Detect which cell encompasses the target text, then output its [X, Y] center coordinate. 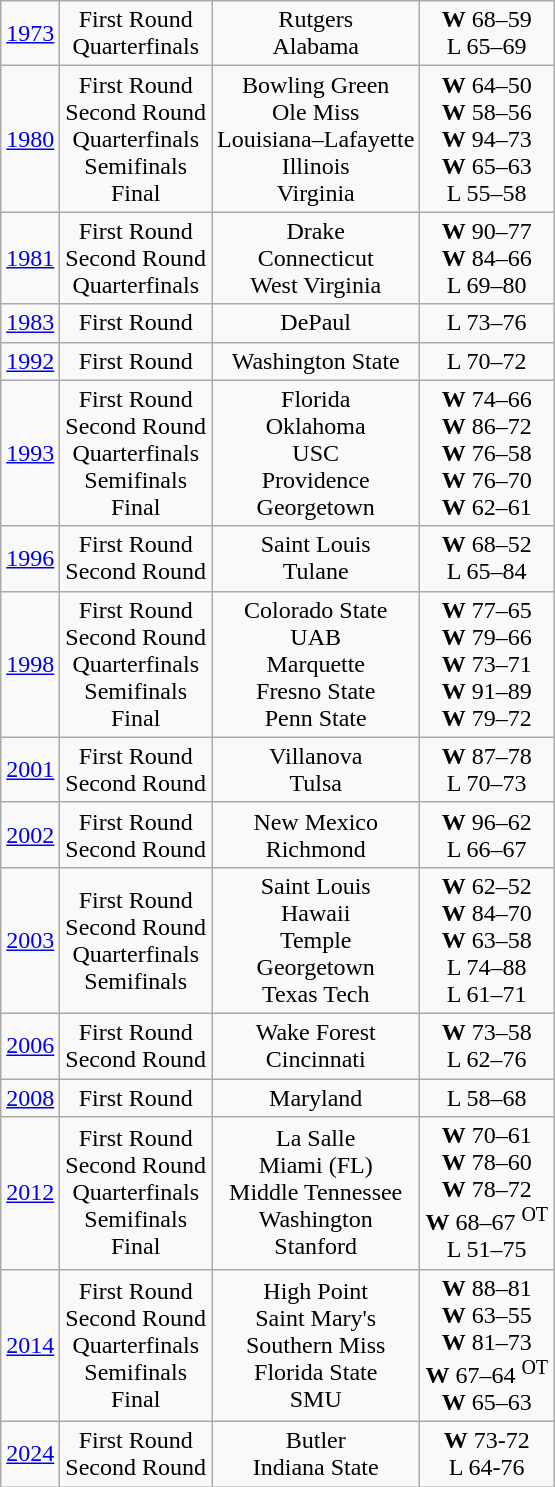
VillanovaTulsa [316, 770]
2001 [30, 770]
2006 [30, 1046]
W 73-72L 64-76 [487, 1454]
W 88–81W 63–55W 81–73W 67–64 OTW 65–63 [487, 1346]
ButlerIndiana State [316, 1454]
Saint LouisTulane [316, 558]
Colorado StateUABMarquetteFresno StatePenn State [316, 664]
Wake ForestCincinnati [316, 1046]
W 62–52W 84–70W 63–58L 74–88L 61–71 [487, 940]
W 68–52L 65–84 [487, 558]
2008 [30, 1097]
1992 [30, 361]
1993 [30, 453]
1996 [30, 558]
New MexicoRichmond [316, 834]
1983 [30, 323]
W 96–62L 66–67 [487, 834]
Maryland [316, 1097]
1998 [30, 664]
High PointSaint Mary'sSouthern MissFlorida StateSMU [316, 1346]
First RoundSecond RoundQuarterfinalsSemifinals [136, 940]
W 68–59L 65–69 [487, 34]
W 64–50W 58–56W 94–73W 65–63L 55–58 [487, 139]
1981 [30, 258]
1980 [30, 139]
2014 [30, 1346]
2012 [30, 1194]
W 74–66W 86–72W 76–58W 76–70W 62–61 [487, 453]
RutgersAlabama [316, 34]
DrakeConnecticutWest Virginia [316, 258]
First RoundSecond RoundQuarterfinals [136, 258]
La SalleMiami (FL)Middle TennesseeWashingtonStanford [316, 1194]
L 70–72 [487, 361]
First RoundQuarterfinals [136, 34]
2002 [30, 834]
Bowling GreenOle MissLouisiana–LafayetteIllinoisVirginia [316, 139]
W 90–77W 84–66L 69–80 [487, 258]
1973 [30, 34]
2024 [30, 1454]
W 73–58L 62–76 [487, 1046]
L 58–68 [487, 1097]
W 87–78L 70–73 [487, 770]
FloridaOklahomaUSCProvidenceGeorgetown [316, 453]
Washington State [316, 361]
DePaul [316, 323]
2003 [30, 940]
Saint LouisHawaiiTempleGeorgetownTexas Tech [316, 940]
W 70–61W 78–60W 78–72W 68–67 OTL 51–75 [487, 1194]
L 73–76 [487, 323]
W 77–65W 79–66W 73–71W 91–89W 79–72 [487, 664]
